Return [x, y] of the center of cell containing provided text 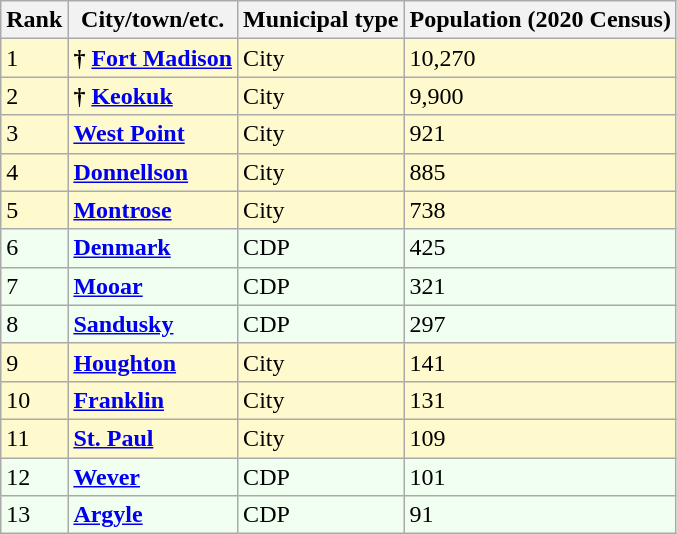
Sandusky [153, 324]
† Fort Madison [153, 58]
101 [540, 477]
3 [34, 134]
297 [540, 324]
12 [34, 477]
109 [540, 438]
885 [540, 172]
Houghton [153, 362]
Municipal type [321, 20]
425 [540, 248]
10 [34, 400]
Argyle [153, 515]
4 [34, 172]
1 [34, 58]
921 [540, 134]
10,270 [540, 58]
St. Paul [153, 438]
7 [34, 286]
9,900 [540, 96]
13 [34, 515]
321 [540, 286]
9 [34, 362]
738 [540, 210]
Donnellson [153, 172]
Wever [153, 477]
Rank [34, 20]
Franklin [153, 400]
Population (2020 Census) [540, 20]
2 [34, 96]
City/town/etc. [153, 20]
131 [540, 400]
91 [540, 515]
11 [34, 438]
† Keokuk [153, 96]
141 [540, 362]
Montrose [153, 210]
Denmark [153, 248]
6 [34, 248]
Mooar [153, 286]
5 [34, 210]
8 [34, 324]
West Point [153, 134]
